Scan for the cell matching the given text and deliver its [X, Y] coordinate at center. 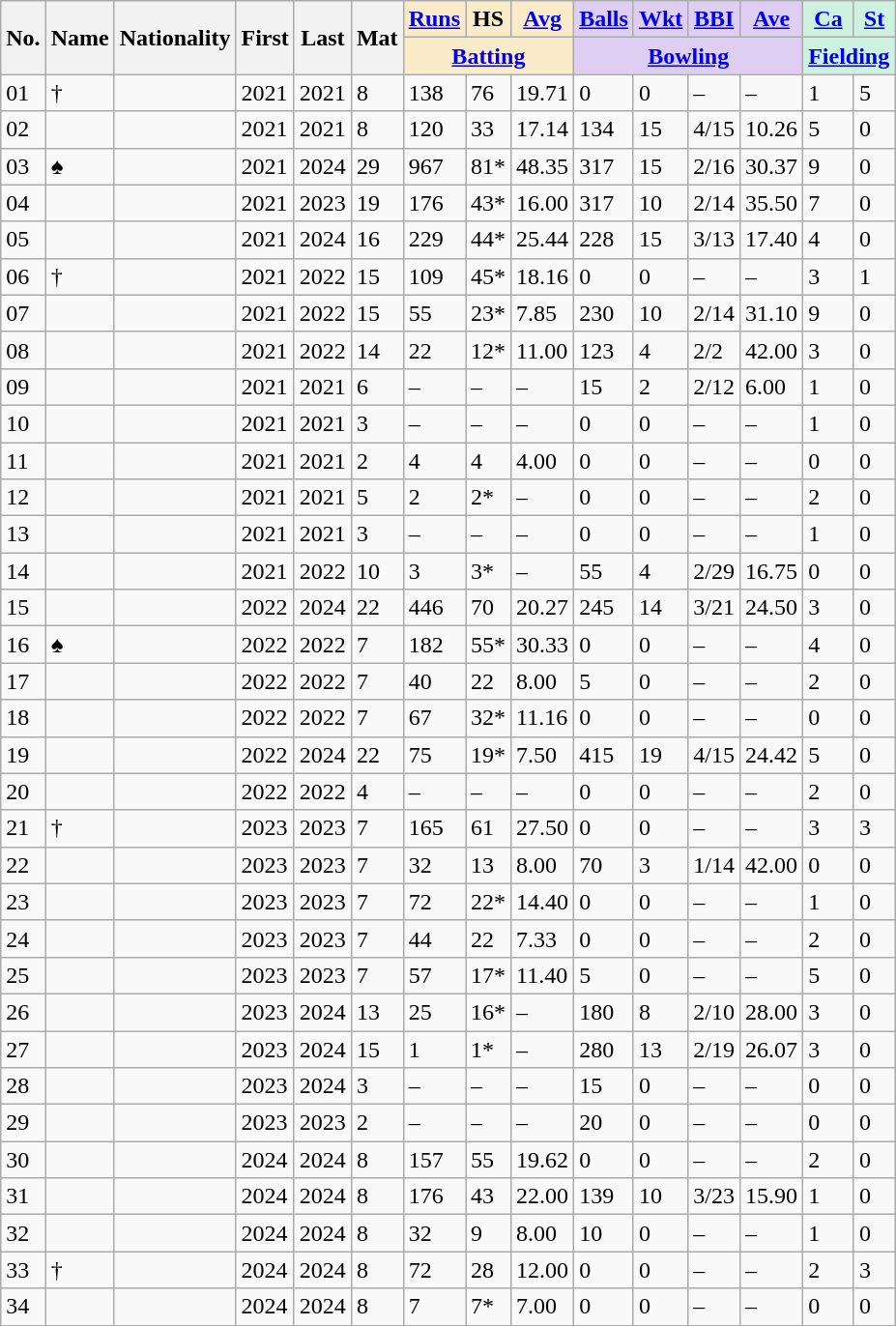
17.14 [543, 130]
7.50 [543, 755]
18.16 [543, 276]
05 [23, 240]
48.35 [543, 166]
Nationality [175, 38]
26 [23, 1012]
23 [23, 902]
35.50 [771, 203]
7.85 [543, 313]
16.00 [543, 203]
165 [434, 828]
09 [23, 387]
HS [489, 19]
Avg [543, 19]
134 [604, 130]
2/19 [714, 1049]
3/23 [714, 1196]
44 [434, 938]
138 [434, 93]
180 [604, 1012]
4.00 [543, 461]
19* [489, 755]
03 [23, 166]
75 [434, 755]
43 [489, 1196]
Wkt [660, 19]
18 [23, 718]
2/29 [714, 571]
1/14 [714, 865]
25.44 [543, 240]
967 [434, 166]
45* [489, 276]
31 [23, 1196]
23* [489, 313]
20.27 [543, 608]
76 [489, 93]
11.16 [543, 718]
157 [434, 1160]
First [265, 38]
40 [434, 681]
3/21 [714, 608]
7* [489, 1307]
11.00 [543, 350]
21 [23, 828]
17.40 [771, 240]
10.26 [771, 130]
Batting [489, 56]
228 [604, 240]
24 [23, 938]
Runs [434, 19]
28.00 [771, 1012]
2/12 [714, 387]
7.33 [543, 938]
32* [489, 718]
109 [434, 276]
34 [23, 1307]
55* [489, 645]
57 [434, 975]
2* [489, 498]
Bowling [688, 56]
22.00 [543, 1196]
12* [489, 350]
245 [604, 608]
15.90 [771, 1196]
12.00 [543, 1270]
BBI [714, 19]
16.75 [771, 571]
22* [489, 902]
30.37 [771, 166]
Ave [771, 19]
27 [23, 1049]
Mat [377, 38]
11 [23, 461]
30.33 [543, 645]
81* [489, 166]
1* [489, 1049]
229 [434, 240]
07 [23, 313]
139 [604, 1196]
17 [23, 681]
120 [434, 130]
123 [604, 350]
02 [23, 130]
280 [604, 1049]
08 [23, 350]
27.50 [543, 828]
01 [23, 93]
44* [489, 240]
3/13 [714, 240]
61 [489, 828]
14.40 [543, 902]
Name [79, 38]
230 [604, 313]
2/2 [714, 350]
43* [489, 203]
2/10 [714, 1012]
St [874, 19]
6 [377, 387]
06 [23, 276]
11.40 [543, 975]
Fielding [849, 56]
30 [23, 1160]
17* [489, 975]
Last [323, 38]
24.42 [771, 755]
31.10 [771, 313]
04 [23, 203]
19.62 [543, 1160]
182 [434, 645]
415 [604, 755]
12 [23, 498]
7.00 [543, 1307]
6.00 [771, 387]
16* [489, 1012]
2/16 [714, 166]
67 [434, 718]
24.50 [771, 608]
No. [23, 38]
446 [434, 608]
Balls [604, 19]
19.71 [543, 93]
26.07 [771, 1049]
Ca [829, 19]
3* [489, 571]
